Extract the (X, Y) coordinate from the center of the cell holding the provided text.  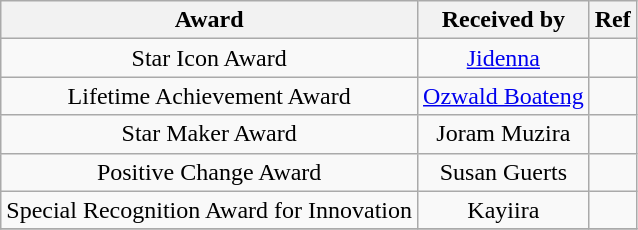
Positive Change Award (210, 172)
Susan Guerts (504, 172)
Star Maker Award (210, 134)
Jidenna (504, 58)
Ref (612, 20)
Award (210, 20)
Special Recognition Award for Innovation (210, 210)
Lifetime Achievement Award (210, 96)
Ozwald Boateng (504, 96)
Received by (504, 20)
Joram Muzira (504, 134)
Star Icon Award (210, 58)
Kayiira (504, 210)
